Return the (x, y) coordinate for the center point of the cell that contains the specified text.  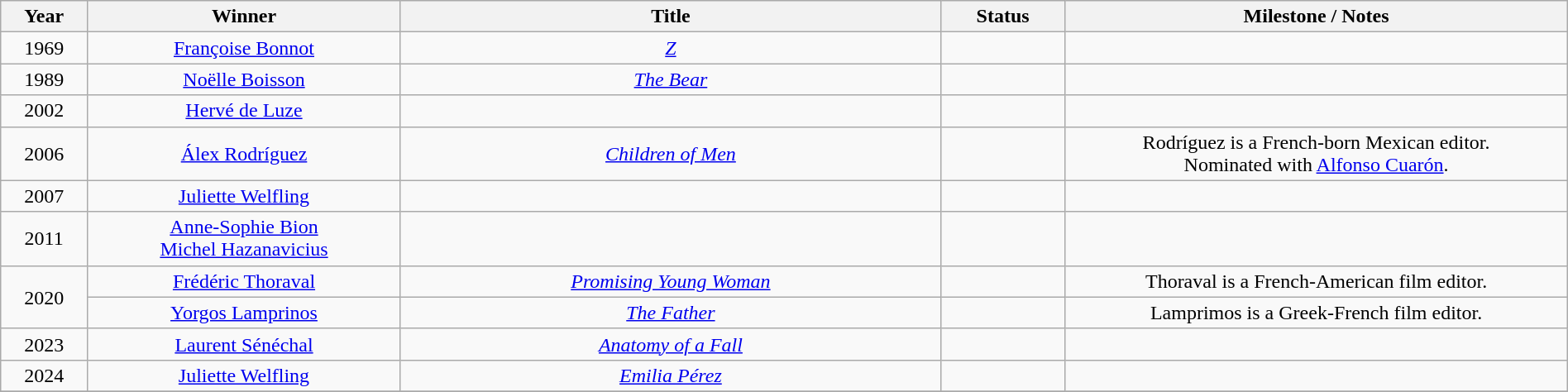
Lamprimos is a Greek-French film editor. (1317, 313)
2011 (45, 238)
Françoise Bonnot (245, 48)
The Father (670, 313)
Winner (245, 17)
Laurent Sénéchal (245, 344)
Álex Rodríguez (245, 154)
Thoraval is a French-American film editor. (1317, 281)
Status (1002, 17)
1969 (45, 48)
2007 (45, 196)
2024 (45, 375)
Anne-Sophie BionMichel Hazanavicius (245, 238)
Emilia Pérez (670, 375)
2020 (45, 297)
Children of Men (670, 154)
2023 (45, 344)
2002 (45, 111)
Title (670, 17)
1989 (45, 79)
Milestone / Notes (1317, 17)
Yorgos Lamprinos (245, 313)
Promising Young Woman (670, 281)
Frédéric Thoraval (245, 281)
Noëlle Boisson (245, 79)
Year (45, 17)
The Bear (670, 79)
Hervé de Luze (245, 111)
2006 (45, 154)
Anatomy of a Fall (670, 344)
Rodríguez is a French-born Mexican editor.Nominated with Alfonso Cuarón. (1317, 154)
Z (670, 48)
